Capture the cell that displays the provided text and extract its [x, y] central coordinate. 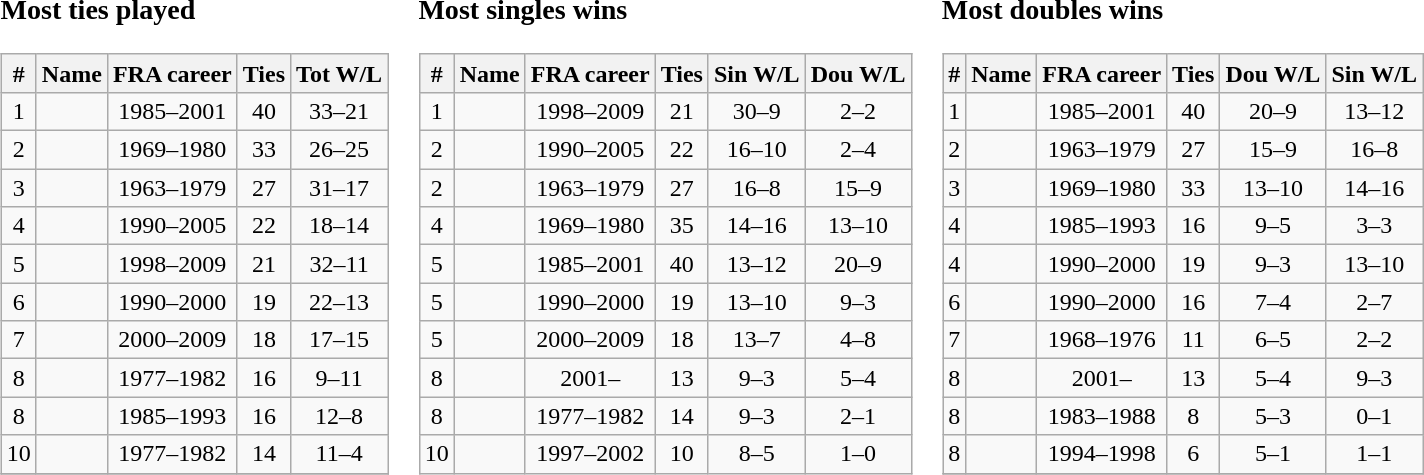
2–1 [858, 416]
3–3 [1374, 226]
1968–1976 [1102, 340]
5–3 [1273, 416]
11–4 [340, 454]
1997–2002 [590, 454]
6–5 [1273, 340]
9–11 [340, 378]
31–17 [340, 188]
22–13 [340, 302]
7–4 [1273, 302]
26–25 [340, 150]
30–9 [756, 111]
1–1 [1374, 454]
12–8 [340, 416]
32–11 [340, 264]
Tot W/L [340, 73]
17–15 [340, 340]
4–8 [858, 340]
2–7 [1374, 302]
0–1 [1374, 416]
1–0 [858, 454]
9–5 [1273, 226]
33–21 [340, 111]
1983–1988 [1102, 416]
11 [1194, 340]
8–5 [756, 454]
13–7 [756, 340]
1994–1998 [1102, 454]
5–1 [1273, 454]
16–10 [756, 150]
35 [682, 226]
18–14 [340, 226]
2–4 [858, 150]
